Output the [x, y] coordinate of the center of the cell containing the given text.  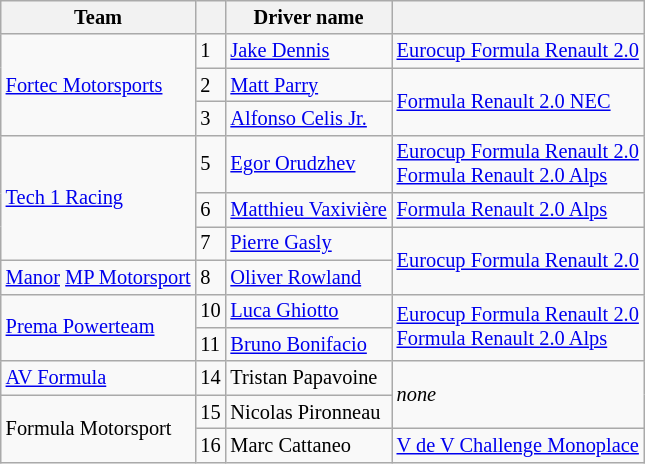
none [518, 394]
7 [210, 243]
V de V Challenge Monoplace [518, 445]
2 [210, 85]
15 [210, 412]
3 [210, 118]
Formula Renault 2.0 Alps [518, 210]
Alfonso Celis Jr. [309, 118]
16 [210, 445]
Driver name [309, 17]
Bruno Bonifacio [309, 344]
10 [210, 311]
Prema Powerteam [98, 328]
11 [210, 344]
Team [98, 17]
8 [210, 277]
Matt Parry [309, 85]
Matthieu Vaxivière [309, 210]
14 [210, 378]
AV Formula [98, 378]
Pierre Gasly [309, 243]
5 [210, 164]
Nicolas Pironneau [309, 412]
Luca Ghiotto [309, 311]
Marc Cattaneo [309, 445]
Fortec Motorsports [98, 84]
Egor Orudzhev [309, 164]
Tristan Papavoine [309, 378]
Formula Renault 2.0 NEC [518, 102]
Tech 1 Racing [98, 198]
Formula Motorsport [98, 428]
1 [210, 51]
Manor MP Motorsport [98, 277]
Jake Dennis [309, 51]
6 [210, 210]
Oliver Rowland [309, 277]
